Return (X, Y) of the center of cell containing provided text 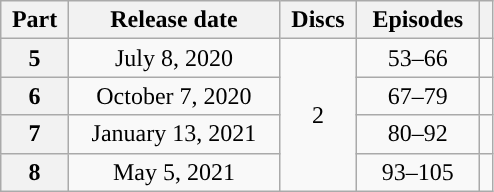
2 (318, 115)
Episodes (418, 20)
January 13, 2021 (174, 134)
Release date (174, 20)
6 (35, 96)
93–105 (418, 172)
Discs (318, 20)
7 (35, 134)
5 (35, 58)
October 7, 2020 (174, 96)
67–79 (418, 96)
80–92 (418, 134)
May 5, 2021 (174, 172)
July 8, 2020 (174, 58)
53–66 (418, 58)
Part (35, 20)
8 (35, 172)
